Locate the cell with the specified text and output its (x, y) center coordinate. 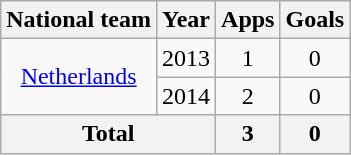
Apps (248, 20)
National team (79, 20)
3 (248, 134)
Year (186, 20)
2013 (186, 58)
2014 (186, 96)
Total (108, 134)
Netherlands (79, 77)
Goals (315, 20)
1 (248, 58)
2 (248, 96)
